Determine the (X, Y) coordinate at the center of the cell enclosing the given text.  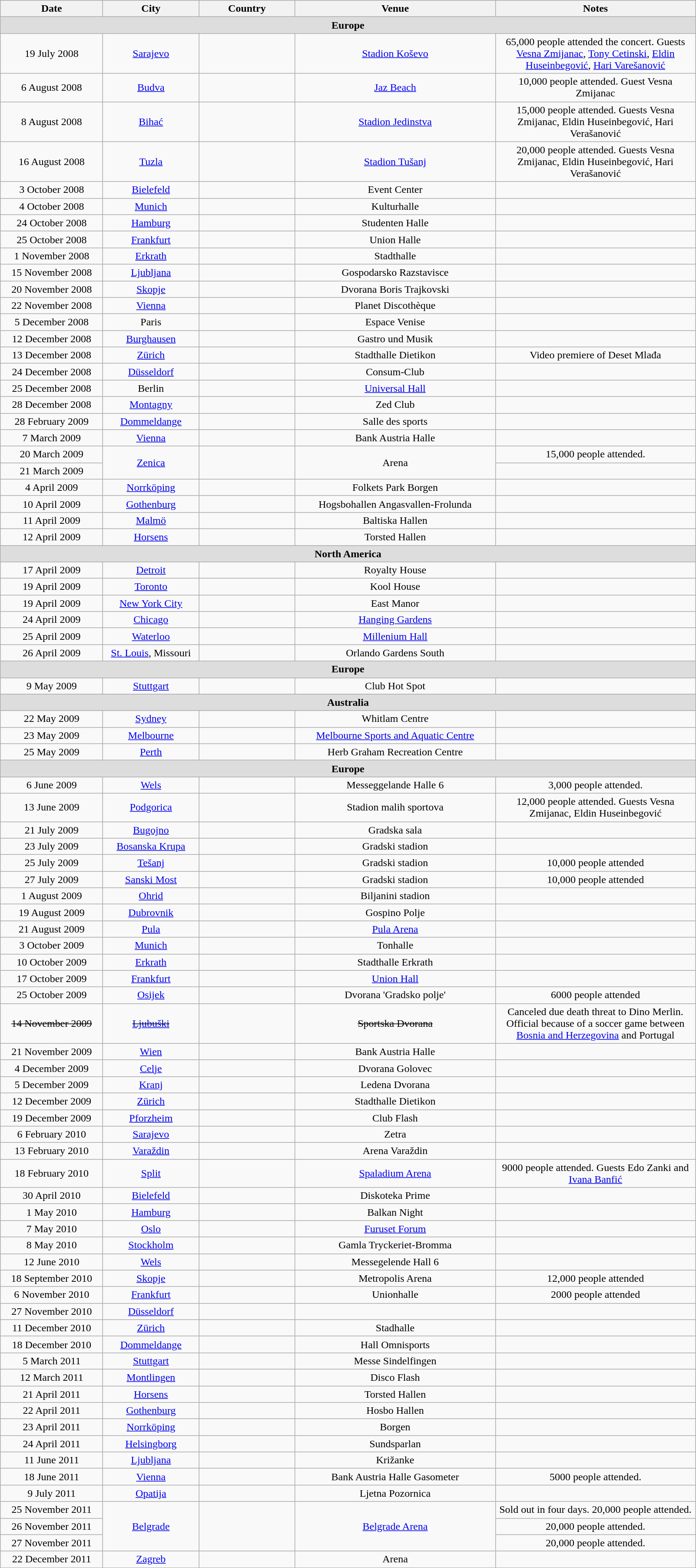
16 August 2008 (52, 162)
North America (348, 554)
Espace Venise (395, 322)
Detroit (151, 570)
Disco Flash (395, 1377)
13 February 2010 (52, 1151)
Tuzla (151, 162)
21 July 2009 (52, 830)
12 December 2008 (52, 339)
Ljetna Pozornica (395, 1493)
20,000 people attended. Guests Vesna Zmijanac, Eldin Huseinbegović, Hari Verašanović (595, 162)
26 November 2011 (52, 1526)
6 August 2008 (52, 88)
Stadion malih sportova (395, 807)
Baltiska Hallen (395, 520)
Chicago (151, 620)
Gamla Tryckeriet-Bromma (395, 1245)
Pula Arena (395, 929)
9 July 2011 (52, 1493)
5000 people attended. (595, 1477)
East Manor (395, 603)
Video premiere of Deset Mlađa (595, 355)
Unionhalle (395, 1295)
Toronto (151, 587)
18 December 2010 (52, 1344)
Hogsbohallen Angasvallen-Frolunda (395, 504)
4 December 2009 (52, 1068)
Tonhalle (395, 946)
Hanging Gardens (395, 620)
23 April 2011 (52, 1427)
Sportska Dvorana (395, 1023)
26 April 2009 (52, 653)
Melbourne Sports and Aquatic Centre (395, 735)
Country (247, 9)
Berlin (151, 388)
12 April 2009 (52, 537)
Bosanska Krupa (151, 847)
Kool House (395, 587)
Date (52, 9)
17 April 2009 (52, 570)
Tešanj (151, 863)
Metropolis Arena (395, 1278)
27 November 2010 (52, 1311)
17 October 2009 (52, 979)
Messe Sindelfingen (395, 1361)
18 June 2011 (52, 1477)
Varaždin (151, 1151)
24 October 2008 (52, 223)
10 April 2009 (52, 504)
Oslo (151, 1229)
Wien (151, 1052)
Paris (151, 322)
25 December 2008 (52, 388)
19 July 2008 (52, 53)
Dvorana 'Gradsko polje' (395, 995)
Zagreb (151, 1559)
Folkets Park Borgen (395, 487)
Bihać (151, 122)
Zetra (395, 1135)
15,000 people attended. Guests Vesna Zmijanac, Eldin Huseinbegović, Hari Verašanović (595, 122)
Furuset Forum (395, 1229)
21 November 2009 (52, 1052)
Ljubuški (151, 1023)
18 September 2010 (52, 1278)
4 October 2008 (52, 206)
Event Center (395, 190)
Canceled due death threat to Dino Merlin. Official because of a soccer game between Bosnia and Herzegovina and Portugal (595, 1023)
Gastro und Musik (395, 339)
14 November 2009 (52, 1023)
Zed Club (395, 405)
Stadthalle Erkrath (395, 962)
18 February 2010 (52, 1174)
21 April 2011 (52, 1394)
Stadion Jedinstva (395, 122)
23 May 2009 (52, 735)
Stockholm (151, 1245)
8 August 2008 (52, 122)
9 May 2009 (52, 686)
22 May 2009 (52, 719)
Union Hall (395, 979)
12,000 people attended (595, 1278)
Osijek (151, 995)
Hall Omnisports (395, 1344)
Sanski Most (151, 880)
Herb Graham Recreation Centre (395, 752)
Kranj (151, 1085)
St. Louis, Missouri (151, 653)
65,000 people attended the concert. Guests Vesna Zmijanac, Tony Cetinski, Eldin Huseinbegović, Hari Varešanović (595, 53)
Celje (151, 1068)
3 October 2009 (52, 946)
Borgen (395, 1427)
22 April 2011 (52, 1411)
11 June 2011 (52, 1460)
Stadthalle (395, 256)
Bank Austria Halle Gasometer (395, 1477)
6 February 2010 (52, 1135)
1 November 2008 (52, 256)
Gospodarsko Razstavisce (395, 272)
Podgorica (151, 807)
Belgrade Arena (395, 1526)
20 March 2009 (52, 454)
New York City (151, 603)
Consum-Club (395, 372)
22 November 2008 (52, 306)
Dvorana Golovec (395, 1068)
Waterloo (151, 636)
Messegelende Hall 6 (395, 1262)
28 December 2008 (52, 405)
Arena Varaždin (395, 1151)
7 May 2010 (52, 1229)
8 May 2010 (52, 1245)
Millenium Hall (395, 636)
25 July 2009 (52, 863)
Križanke (395, 1460)
Club Flash (395, 1118)
Ledena Dvorana (395, 1085)
Sold out in four days. 20,000 people attended. (595, 1510)
City (151, 9)
Dvorana Boris Trajkovski (395, 289)
Union Halle (395, 239)
Montlingen (151, 1377)
6000 people attended (595, 995)
23 July 2009 (52, 847)
21 March 2009 (52, 471)
6 November 2010 (52, 1295)
10,000 people attended. Guest Vesna Zmijanac (595, 88)
Split (151, 1174)
Venue (395, 9)
28 February 2009 (52, 421)
Melbourne (151, 735)
19 August 2009 (52, 913)
24 April 2011 (52, 1444)
Planet Discothèque (395, 306)
12,000 people attended. Guests Vesna Zmijanac, Eldin Huseinbegović (595, 807)
Whitlam Centre (395, 719)
25 May 2009 (52, 752)
Budva (151, 88)
Zenica (151, 463)
Australia (348, 702)
25 October 2008 (52, 239)
Messeggelande Halle 6 (395, 785)
22 December 2011 (52, 1559)
Montagny (151, 405)
27 July 2009 (52, 880)
5 March 2011 (52, 1361)
Belgrade (151, 1526)
Biljanini stadion (395, 896)
4 April 2009 (52, 487)
5 December 2008 (52, 322)
30 April 2010 (52, 1196)
21 August 2009 (52, 929)
Diskoteka Prime (395, 1196)
Gradska sala (395, 830)
Stadhalle (395, 1328)
25 November 2011 (52, 1510)
13 June 2009 (52, 807)
Kulturhalle (395, 206)
Hosbo Hallen (395, 1411)
Universal Hall (395, 388)
Balkan Night (395, 1212)
27 November 2011 (52, 1543)
Club Hot Spot (395, 686)
Ohrid (151, 896)
15 November 2008 (52, 272)
Pforzheim (151, 1118)
Notes (595, 9)
24 December 2008 (52, 372)
24 April 2009 (52, 620)
Perth (151, 752)
3 October 2008 (52, 190)
Jaz Beach (395, 88)
Salle des sports (395, 421)
19 December 2009 (52, 1118)
1 May 2010 (52, 1212)
20 November 2008 (52, 289)
Opatija (151, 1493)
Pula (151, 929)
15,000 people attended. (595, 454)
7 March 2009 (52, 438)
Dubrovnik (151, 913)
Stadion Tušanj (395, 162)
Burghausen (151, 339)
Sundsparlan (395, 1444)
Studenten Halle (395, 223)
Sydney (151, 719)
11 April 2009 (52, 520)
12 December 2009 (52, 1101)
5 December 2009 (52, 1085)
11 December 2010 (52, 1328)
12 June 2010 (52, 1262)
1 August 2009 (52, 896)
Malmö (151, 520)
Stadion Koševo (395, 53)
12 March 2011 (52, 1377)
Orlando Gardens South (395, 653)
3,000 people attended. (595, 785)
9000 people attended. Guests Edo Zanki and Ivana Banfić (595, 1174)
25 April 2009 (52, 636)
10 October 2009 (52, 962)
Helsingborg (151, 1444)
Royalty House (395, 570)
Bugojno (151, 830)
25 October 2009 (52, 995)
Spaladium Arena (395, 1174)
13 December 2008 (52, 355)
6 June 2009 (52, 785)
2000 people attended (595, 1295)
Gospino Polje (395, 913)
